Identify which cell holds the provided text, then report its [x, y] central coordinate. 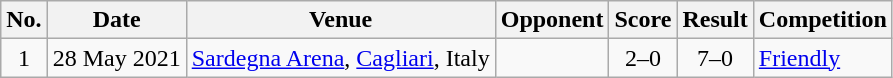
28 May 2021 [116, 58]
Venue [340, 20]
Opponent [552, 20]
Result [715, 20]
Competition [822, 20]
7–0 [715, 58]
Score [643, 20]
Sardegna Arena, Cagliari, Italy [340, 58]
2–0 [643, 58]
1 [24, 58]
No. [24, 20]
Friendly [822, 58]
Date [116, 20]
